Provide the (x, y) coordinate of the cell's center where the given text is located.  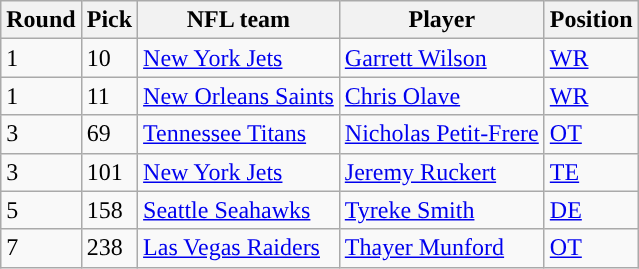
Round (41, 20)
238 (109, 248)
Pick (109, 20)
Garrett Wilson (442, 58)
7 (41, 248)
DE (591, 210)
New Orleans Saints (239, 96)
Las Vegas Raiders (239, 248)
Jeremy Ruckert (442, 172)
158 (109, 210)
TE (591, 172)
Position (591, 20)
Player (442, 20)
Chris Olave (442, 96)
101 (109, 172)
69 (109, 134)
Nicholas Petit-Frere (442, 134)
Tennessee Titans (239, 134)
NFL team (239, 20)
5 (41, 210)
11 (109, 96)
Tyreke Smith (442, 210)
10 (109, 58)
Seattle Seahawks (239, 210)
Thayer Munford (442, 248)
